Provide the (x, y) coordinate of the cell's center where the given text is located.  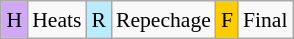
Repechage (164, 20)
H (14, 20)
F (227, 20)
Heats (56, 20)
R (98, 20)
Final (266, 20)
